Return [x, y] of the center of cell containing provided text 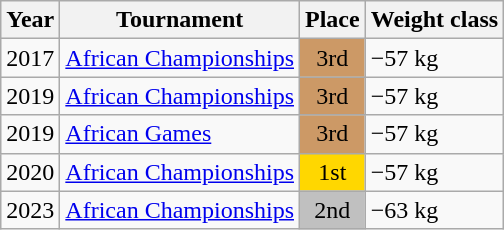
Year [30, 20]
Tournament [180, 20]
Weight class [434, 20]
1st [333, 172]
−63 kg [434, 210]
2023 [30, 210]
2nd [333, 210]
Place [333, 20]
African Games [180, 134]
2020 [30, 172]
2017 [30, 58]
